Scan for the cell matching the given text and deliver its [X, Y] coordinate at center. 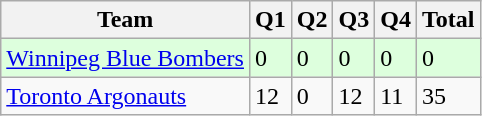
Q4 [396, 20]
Q3 [354, 20]
Winnipeg Blue Bombers [126, 58]
35 [448, 96]
Q2 [312, 20]
Toronto Argonauts [126, 96]
11 [396, 96]
Team [126, 20]
Q1 [270, 20]
Total [448, 20]
